Locate the cell with the specified text and output its (x, y) center coordinate. 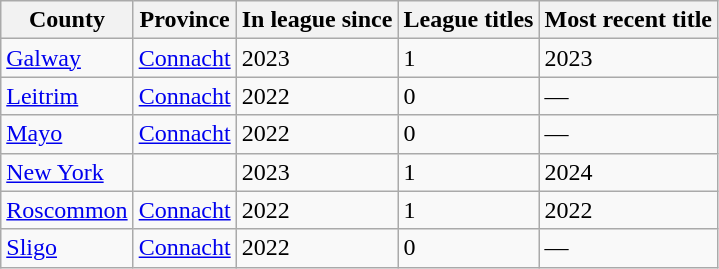
2024 (628, 172)
County (67, 20)
New York (67, 172)
Roscommon (67, 210)
Sligo (67, 248)
League titles (468, 20)
Province (184, 20)
Most recent title (628, 20)
Galway (67, 58)
Leitrim (67, 96)
In league since (317, 20)
Mayo (67, 134)
